Pinpoint the cell where the given text exists, returning its [x, y] midpoint coordinate. 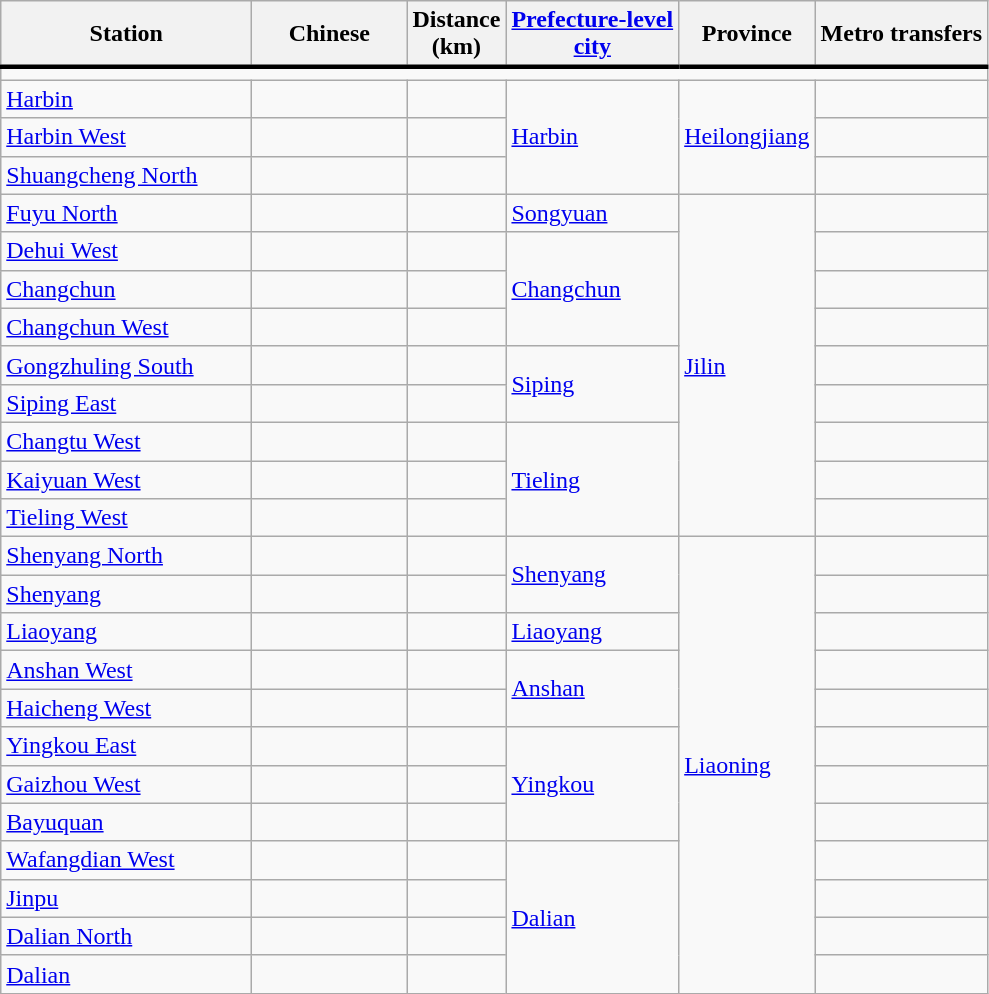
Yingkou East [126, 746]
Anshan [592, 689]
Dalian North [126, 936]
Wafangdian West [126, 860]
Harbin West [126, 137]
Prefecture-levelcity [592, 34]
Changtu West [126, 441]
Tieling West [126, 518]
Liaoning [747, 766]
Metro transfers [902, 34]
Heilongjiang [747, 137]
Gongzhuling South [126, 365]
Changchun West [126, 327]
Fuyu North [126, 213]
Siping East [126, 403]
Station [126, 34]
Kaiyuan West [126, 479]
Bayuquan [126, 822]
Shuangcheng North [126, 175]
Anshan West [126, 670]
Jinpu [126, 898]
Haicheng West [126, 708]
Gaizhou West [126, 784]
Chinese [330, 34]
Province [747, 34]
Jilin [747, 366]
Yingkou [592, 784]
Shenyang North [126, 556]
Tieling [592, 479]
Distance(km) [456, 34]
Songyuan [592, 213]
Siping [592, 384]
Dehui West [126, 251]
